Scan for the cell matching the given text and deliver its [X, Y] coordinate at center. 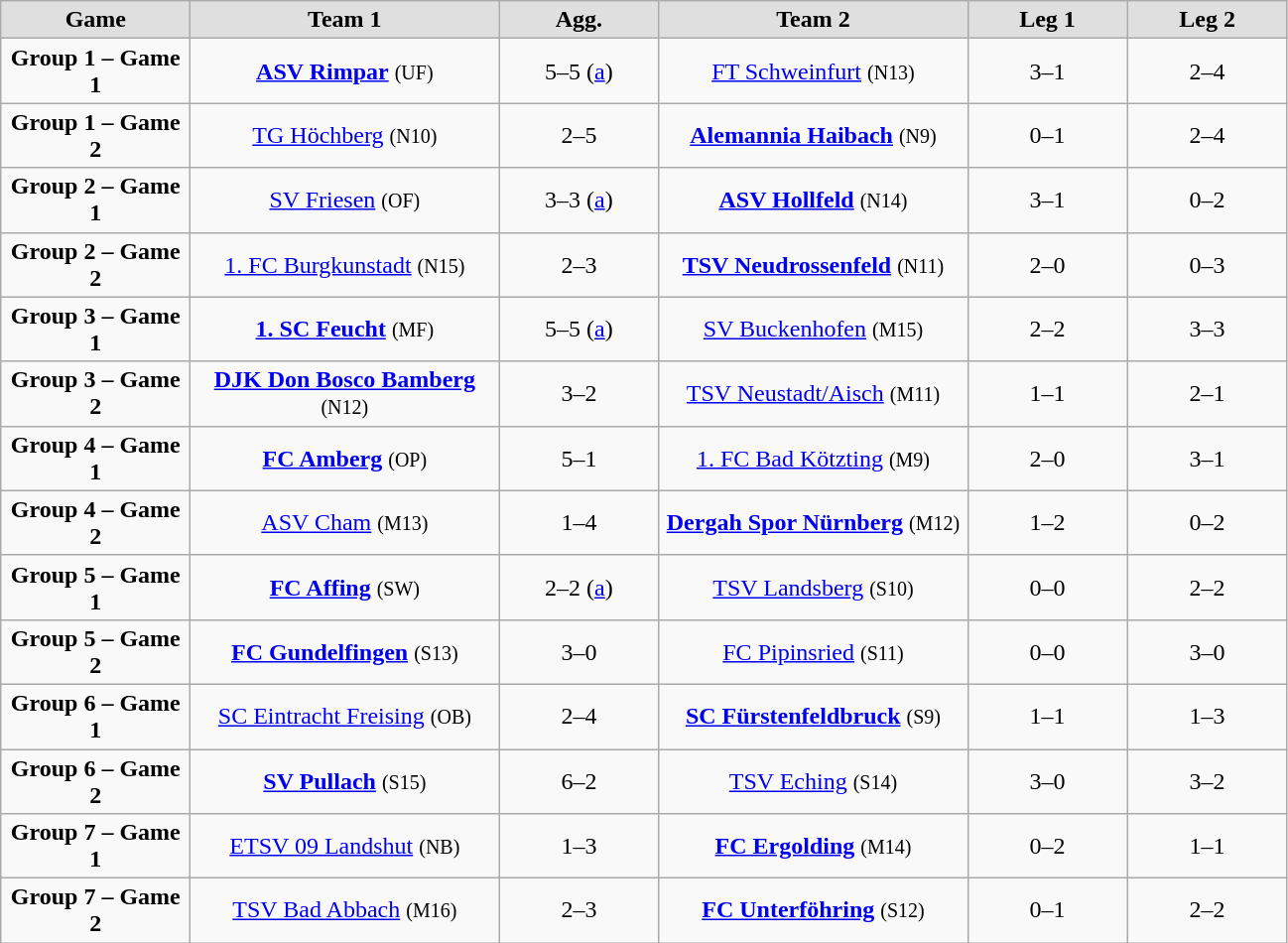
2–2 (a) [580, 588]
TSV Eching (S14) [814, 780]
Leg 1 [1048, 20]
0–3 [1207, 264]
SC Eintracht Freising (OB) [345, 717]
TSV Landsberg (S10) [814, 588]
TSV Neustadt/Aisch (M11) [814, 393]
ASV Hollfeld (N14) [814, 201]
FC Gundelfingen (S13) [345, 651]
1. SC Feucht (MF) [345, 330]
FC Ergolding (M14) [814, 846]
1. FC Bad Kötzting (M9) [814, 459]
Group 7 – Game 1 [95, 846]
Group 4 – Game 2 [95, 522]
1–2 [1048, 522]
Group 7 – Game 2 [95, 911]
Group 1 – Game 2 [95, 135]
SV Pullach (S15) [345, 780]
SV Buckenhofen (M15) [814, 330]
Group 1 – Game 1 [95, 71]
Group 5 – Game 2 [95, 651]
3–3 [1207, 330]
ASV Cham (M13) [345, 522]
3–3 (a) [580, 201]
FC Affing (SW) [345, 588]
SV Friesen (OF) [345, 201]
Leg 2 [1207, 20]
FT Schweinfurt (N13) [814, 71]
Group 2 – Game 2 [95, 264]
1. FC Burgkunstadt (N15) [345, 264]
Group 4 – Game 1 [95, 459]
Team 1 [345, 20]
ASV Rimpar (UF) [345, 71]
1–4 [580, 522]
2–5 [580, 135]
Dergah Spor Nürnberg (M12) [814, 522]
Group 3 – Game 1 [95, 330]
TSV Neudrossenfeld (N11) [814, 264]
TG Höchberg (N10) [345, 135]
FC Pipinsried (S11) [814, 651]
SC Fürstenfeldbruck (S9) [814, 717]
Agg. [580, 20]
FC Amberg (OP) [345, 459]
2–1 [1207, 393]
Group 6 – Game 1 [95, 717]
Group 5 – Game 1 [95, 588]
6–2 [580, 780]
DJK Don Bosco Bamberg (N12) [345, 393]
Game [95, 20]
Alemannia Haibach (N9) [814, 135]
Group 6 – Game 2 [95, 780]
Group 2 – Game 1 [95, 201]
5–1 [580, 459]
Team 2 [814, 20]
Group 3 – Game 2 [95, 393]
ETSV 09 Landshut (NB) [345, 846]
FC Unterföhring (S12) [814, 911]
TSV Bad Abbach (M16) [345, 911]
